Find where the given text appears and provide that cell's center as (x, y) coordinate. 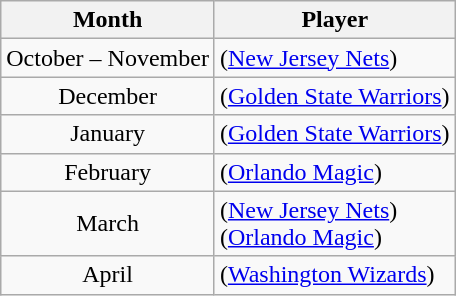
(New Jersey Nets) (334, 58)
March (108, 224)
October – November (108, 58)
February (108, 172)
Player (334, 20)
(Orlando Magic) (334, 172)
Month (108, 20)
(New Jersey Nets) (Orlando Magic) (334, 224)
April (108, 275)
December (108, 96)
(Washington Wizards) (334, 275)
January (108, 134)
